For the text-containing cell, return its midpoint in [x, y] coordinate format. 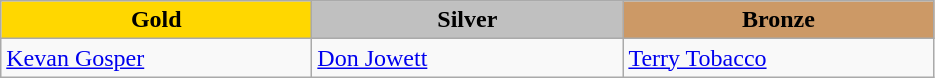
Silver [468, 20]
Don Jowett [468, 58]
Gold [156, 20]
Terry Tobacco [778, 58]
Bronze [778, 20]
Kevan Gosper [156, 58]
